Locate the cell with the specified text and output its [x, y] center coordinate. 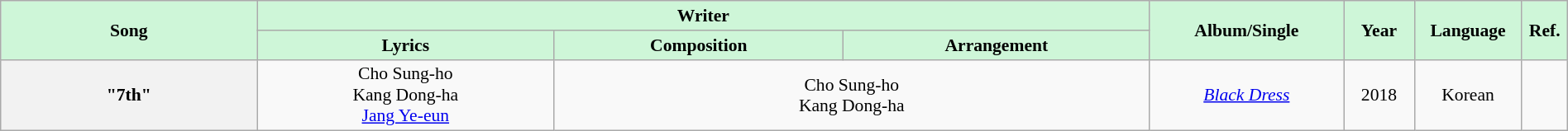
Korean [1468, 96]
Composition [699, 44]
2018 [1379, 96]
Cho Sung-ho Kang Dong-ha [852, 96]
Song [129, 30]
Writer [703, 16]
Album/Single [1247, 30]
Arrangement [997, 44]
Ref. [1545, 30]
Language [1468, 30]
Year [1379, 30]
Lyrics [405, 44]
Black Dress [1247, 96]
"7th" [129, 96]
Cho Sung-ho Kang Dong-ha Jang Ye-eun [405, 96]
